Extract the [X, Y] coordinate from the center of the cell holding the provided text.  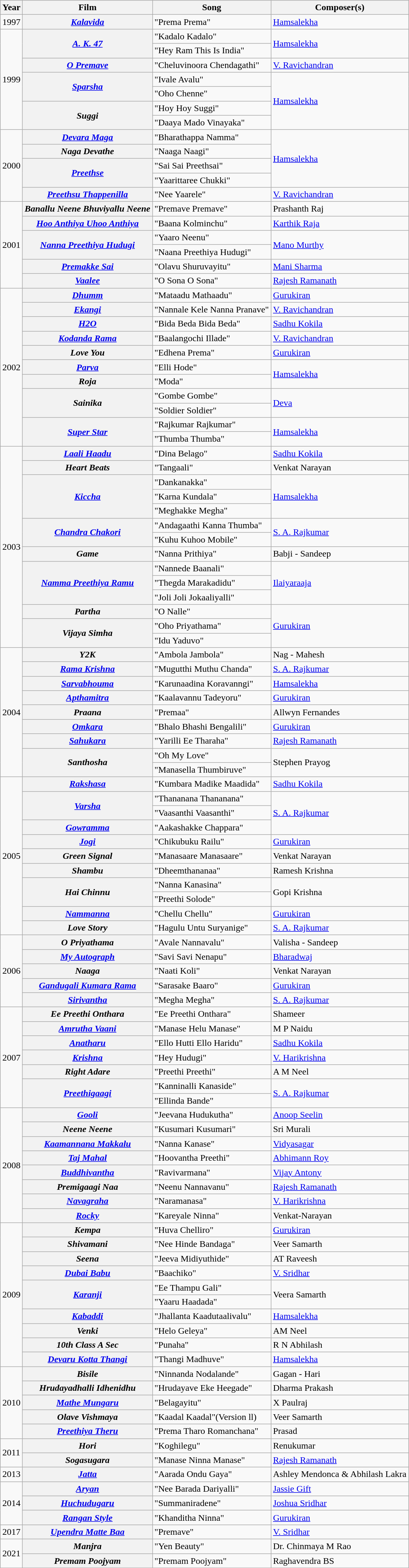
"Hoy Hoy Suggi" [212, 108]
O Priyathama [88, 942]
Karanji [88, 1294]
"Aakashakke Chappara" [212, 827]
Shameer [340, 1014]
"Joli Joli Jokaaliyalli" [212, 597]
Sirivantha [88, 1000]
"Oho Chenne" [212, 94]
"Sai Sai Preethsai" [212, 165]
Naaga [88, 971]
2008 [11, 1165]
Buddhivantha [88, 1172]
Hori [88, 1446]
"Premave" [212, 1532]
Prashanth Raj [340, 209]
Praana [88, 712]
"Nee Hinde Bandaga" [212, 1244]
"Yaaru Haadada" [212, 1302]
"Karna Kundala" [212, 496]
"Chikubuku Railu" [212, 841]
Sarvabhouma [88, 683]
Preethse [88, 173]
Ashley Mendonca & Abhilash Lakra [340, 1474]
"Manasella Thumbiruve" [212, 770]
Navagraha [88, 1201]
"Thananana Thananana" [212, 798]
Sparsha [88, 87]
Venki [88, 1330]
Deva [340, 403]
"Dina Belago" [212, 453]
"Premaa" [212, 712]
Devaru Kotta Thangi [88, 1359]
"Premam Poojyam" [212, 1561]
"Preethi Solode" [212, 899]
"Soldier Soldier" [212, 410]
"Dheemthananaa" [212, 870]
10th Class A Sec [88, 1345]
1999 [11, 79]
Naga Devathe [88, 151]
Shambu [88, 870]
Premigaagi Naa [88, 1187]
Manjra [88, 1546]
O Premave [88, 65]
2021 [11, 1553]
Kempa [88, 1230]
"Baachiko" [212, 1273]
"Hrudayave Eke Heegade" [212, 1388]
Shivamani [88, 1244]
"Vaasanthi Vaasanthi" [212, 813]
"Ravivarmana" [212, 1172]
Nammanna [88, 914]
Olave Vishmaya [88, 1417]
"Nee Yaarele" [212, 195]
2005 [11, 856]
"Gombe Gombe" [212, 396]
A. K. 47 [88, 43]
Anoop Seelin [340, 1115]
Dr. Chinmaya M Rao [340, 1546]
"Summaniradene" [212, 1503]
"Thegda Marakadidu" [212, 583]
Neene Neene [88, 1129]
Parva [88, 367]
"Prema Prema" [212, 22]
"Sarasake Baaro" [212, 985]
Kalavida [88, 22]
"Yen Beauty" [212, 1546]
"Idu Yaduvo" [212, 640]
Raghavendra BS [340, 1561]
"Nannede Baanali" [212, 568]
"Huva Chelliro" [212, 1230]
Rangan Style [88, 1517]
2014 [11, 1503]
Santhosha [88, 762]
"Ello Hutti Ello Haridu" [212, 1043]
Babji - Sandeep [340, 554]
Premam Poojyam [88, 1561]
"Yaaro Neenu" [212, 238]
Joshua Sridhar [340, 1503]
"Preethi Preethi" [212, 1072]
"Naati Koli" [212, 971]
"Oh My Love" [212, 755]
2003 [11, 547]
Dubai Babu [88, 1273]
Hrudayadhalli Idhenidhu [88, 1388]
Bharadwaj [340, 957]
"Ninnanda Nodalande" [212, 1374]
Super Star [88, 432]
"Meghakke Megha" [212, 511]
"Manase Ninna Manase" [212, 1460]
1997 [11, 22]
"Avale Nannavalu" [212, 942]
Gagan - Hari [340, 1374]
"Jhallanta Kaadutaalivalu" [212, 1316]
"Thangi Madhuve" [212, 1359]
Aryan [88, 1489]
Mano Murthy [340, 245]
"Aarada Ondu Gaya" [212, 1474]
"O Nalle" [212, 611]
"Jeevana Hudukutha" [212, 1115]
"Mugutthi Muthu Chanda" [212, 669]
Laali Haadu [88, 453]
"Kuhu Kuhoo Mobile" [212, 540]
Jassie Gift [340, 1489]
"Yaarittaree Chukki" [212, 180]
Hoo Anthiya Uhoo Anthiya [88, 223]
"Khanditha Ninna" [212, 1517]
Vijay Antony [340, 1172]
"Ee Thampu Gali" [212, 1287]
"Bharathappa Namma" [212, 137]
Sogasugara [88, 1460]
Premakke Sai [88, 266]
"O Sona O Sona" [212, 281]
"Naana Preethiya Hudugi" [212, 252]
2007 [11, 1057]
2006 [11, 971]
Green Signal [88, 856]
"Daaya Mado Vinayaka" [212, 122]
Composer(s) [340, 8]
Veera Samarth [340, 1294]
"Thumba Thumba" [212, 439]
"Hey Ram This Is India" [212, 51]
"Hey Hudugi" [212, 1057]
Devara Maga [88, 137]
Vijaya Simha [88, 633]
"Hagulu Untu Suryanige" [212, 928]
Renukumar [340, 1446]
"Kadalo Kadalo" [212, 36]
2013 [11, 1474]
Sri Murali [340, 1129]
Sahukara [88, 741]
Dharma Prakash [340, 1388]
Taj Mahal [88, 1158]
"Olavu Shuruvayitu" [212, 266]
"Mataadu Mathaadu" [212, 295]
X Paulraj [340, 1403]
"Ambola Jambola" [212, 655]
Kaamannana Makkalu [88, 1144]
"Manasaare Manasaare" [212, 856]
"Oho Priyathama" [212, 626]
Nanna Preethiya Hudugi [88, 245]
Banallu Neene Bhuviyallu Neene [88, 209]
"Moda" [212, 381]
"Kaalavannu Tadeyoru" [212, 698]
"Nannale Kele Nanna Pranave" [212, 309]
Allwyn Fernandes [340, 712]
2011 [11, 1453]
"Chellu Chellu" [212, 914]
Ramesh Krishna [340, 870]
"Bida Beda Bida Beda" [212, 324]
"Ee Preethi Onthara" [212, 1014]
Gowramma [88, 827]
"Elli Hode" [212, 367]
Jatta [88, 1474]
Anatharu [88, 1043]
AT Raveesh [340, 1259]
"Prema Tharo Romanchana" [212, 1431]
Chandra Chakori [88, 532]
Stephen Prayog [340, 762]
Krishna [88, 1057]
2001 [11, 245]
"Kareyale Ninna" [212, 1215]
Mani Sharma [340, 266]
Vaalee [88, 281]
2009 [11, 1294]
Kodanda Rama [88, 338]
2002 [11, 367]
Valisha - Sandeep [340, 942]
Upendra Matte Baa [88, 1532]
"Baalangochi Illade" [212, 338]
Suggi [88, 115]
Year [11, 8]
"Bhalo Bhashi Bengalili" [212, 727]
Seena [88, 1259]
"Edhena Prema" [212, 353]
2017 [11, 1532]
"Megha Megha" [212, 1000]
2010 [11, 1403]
M P Naidu [340, 1028]
Film [88, 8]
"Koghilegu" [212, 1446]
Ekangi [88, 309]
My Autograph [88, 957]
"Kaadal Kaadal"(Version ll) [212, 1417]
Bisile [88, 1374]
Kiccha [88, 496]
2004 [11, 713]
"Tangaali" [212, 468]
H2O [88, 324]
"Karunaadina Koravanngi" [212, 683]
"Yarilli Ee Tharaha" [212, 741]
"Helo Geleya" [212, 1330]
Abhimann Roy [340, 1158]
"Kumbara Madike Maadida" [212, 784]
Love Story [88, 928]
"Kusumari Kusumari" [212, 1129]
"Belagayitu" [212, 1403]
"Andagaathi Kanna Thumba" [212, 525]
"Savi Savi Nenapu" [212, 957]
A M Neel [340, 1072]
Rocky [88, 1215]
Ilaiyaraaja [340, 583]
"Naramanasa" [212, 1201]
AM Neel [340, 1330]
Preethsu Thappenilla [88, 195]
"Nanna Kanase" [212, 1144]
Partha [88, 611]
Hai Chinnu [88, 892]
Varsha [88, 806]
Dhumm [88, 295]
Jogi [88, 841]
"Naaga Naagi" [212, 151]
Namma Preethiya Ramu [88, 583]
"Dankanakka" [212, 482]
Preethigaagi [88, 1093]
Preethiya Theru [88, 1431]
"Ivale Avalu" [212, 79]
"Jeeva Midiyuthide" [212, 1259]
Mathe Mungaru [88, 1403]
"Nee Barada Dariyalli" [212, 1489]
"Premave Premave" [212, 209]
Gandugali Kumara Rama [88, 985]
Y2K [88, 655]
Rakshasa [88, 784]
R N Abhilash [340, 1345]
"Kanninalli Kanaside" [212, 1086]
Gopi Krishna [340, 892]
Gooli [88, 1115]
Prasad [340, 1431]
2000 [11, 165]
Apthamitra [88, 698]
Roja [88, 381]
"Manase Helu Manase" [212, 1028]
Huchudugaru [88, 1503]
Karthik Raja [340, 223]
Kabaddi [88, 1316]
"Hoovantha Preethi" [212, 1158]
Game [88, 554]
Sainika [88, 403]
"Cheluvinoora Chendagathi" [212, 65]
Love You [88, 353]
Venkat-Narayan [340, 1215]
Vidyasagar [340, 1144]
"Baana Kolminchu" [212, 223]
Heart Beats [88, 468]
"Ellinda Bande" [212, 1101]
Song [212, 8]
Rama Krishna [88, 669]
"Punaha" [212, 1345]
Amrutha Vaani [88, 1028]
"Nanna Kanasina" [212, 885]
Omkara [88, 727]
Right Adare [88, 1072]
"Nanna Prithiya" [212, 554]
Nag - Mahesh [340, 655]
"Neenu Nannavanu" [212, 1187]
Ee Preethi Onthara [88, 1014]
"Rajkumar Rajkumar" [212, 425]
